From the cell containing the given text, extract its center point as (X, Y) coordinate. 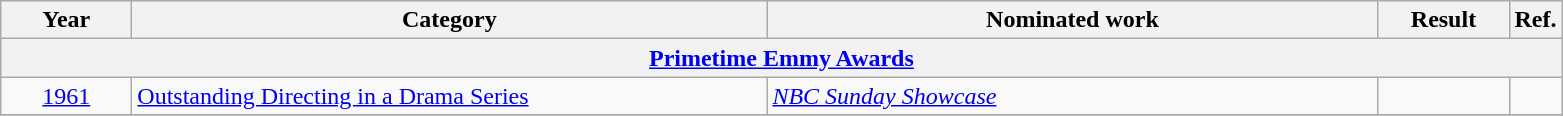
Ref. (1536, 20)
1961 (66, 96)
NBC Sunday Showcase (1072, 96)
Category (450, 20)
Outstanding Directing in a Drama Series (450, 96)
Primetime Emmy Awards (782, 58)
Result (1444, 20)
Year (66, 20)
Nominated work (1072, 20)
